Extract the (x, y) coordinate from the center of the cell holding the provided text.  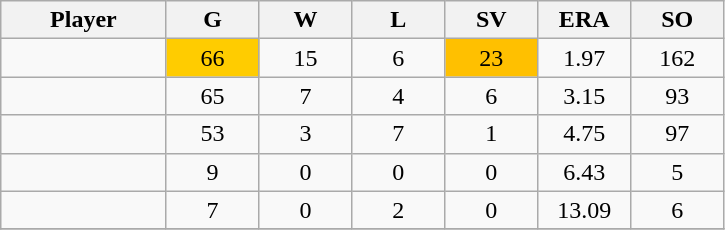
SO (678, 20)
ERA (584, 20)
3.15 (584, 96)
65 (212, 96)
4.75 (584, 134)
4 (398, 96)
162 (678, 58)
15 (306, 58)
23 (492, 58)
93 (678, 96)
Player (84, 20)
9 (212, 172)
1.97 (584, 58)
5 (678, 172)
53 (212, 134)
SV (492, 20)
1 (492, 134)
6.43 (584, 172)
2 (398, 210)
W (306, 20)
13.09 (584, 210)
3 (306, 134)
97 (678, 134)
G (212, 20)
L (398, 20)
66 (212, 58)
